Capture the cell that displays the provided text and extract its [X, Y] central coordinate. 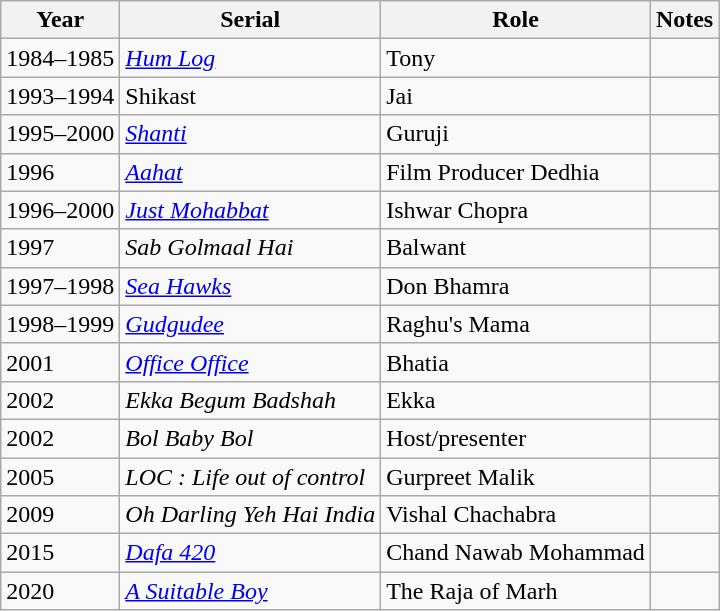
Serial [250, 20]
2020 [60, 591]
Don Bhamra [516, 286]
Film Producer Dedhia [516, 172]
Oh Darling Yeh Hai India [250, 515]
Hum Log [250, 58]
Tony [516, 58]
1984–1985 [60, 58]
Shanti [250, 134]
Notes [684, 20]
Guruji [516, 134]
Ishwar Chopra [516, 210]
2015 [60, 553]
Year [60, 20]
Balwant [516, 248]
Role [516, 20]
Shikast [250, 96]
1993–1994 [60, 96]
Sea Hawks [250, 286]
Dafa 420 [250, 553]
Host/presenter [516, 438]
The Raja of Marh [516, 591]
1996 [60, 172]
Gudgudee [250, 324]
Just Mohabbat [250, 210]
Vishal Chachabra [516, 515]
2001 [60, 362]
Raghu's Mama [516, 324]
Ekka Begum Badshah [250, 400]
Aahat [250, 172]
Chand Nawab Mohammad [516, 553]
Jai [516, 96]
A Suitable Boy [250, 591]
Ekka [516, 400]
2009 [60, 515]
1996–2000 [60, 210]
Sab Golmaal Hai [250, 248]
Bhatia [516, 362]
1997–1998 [60, 286]
Office Office [250, 362]
Gurpreet Malik [516, 477]
1998–1999 [60, 324]
LOC : Life out of control [250, 477]
1997 [60, 248]
1995–2000 [60, 134]
2005 [60, 477]
Bol Baby Bol [250, 438]
